From the cell containing the given text, extract its center point as (x, y) coordinate. 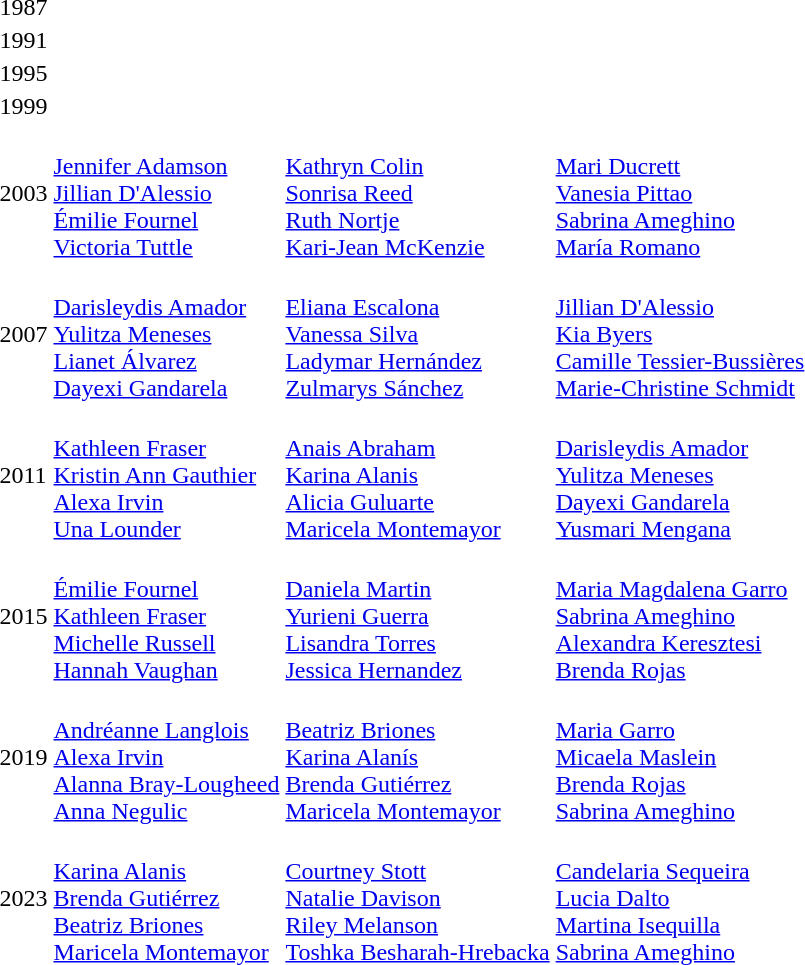
Beatriz BrionesKarina AlanísBrenda GutiérrezMaricela Montemayor (418, 757)
Anais Abraham Karina Alanis Alicia Guluarte Maricela Montemayor (418, 475)
Kathleen FraserKristin Ann Gauthier Alexa Irvin Una Lounder (166, 475)
Émilie FournelKathleen FraserMichelle RussellHannah Vaughan (166, 616)
Daniela MartinYurieni GuerraLisandra TorresJessica Hernandez (418, 616)
Darisleydis Amador Yulitza Meneses Lianet Álvarez Dayexi Gandarela (166, 334)
Eliana Escalona Vanessa Silva Ladymar Hernández Zulmarys Sánchez (418, 334)
Kathryn ColinSonrisa ReedRuth NortjeKari-Jean McKenzie (418, 193)
Jennifer AdamsonJillian D'AlessioÉmilie FournelVictoria Tuttle (166, 193)
Andréanne LangloisAlexa IrvinAlanna Bray-LougheedAnna Negulic (166, 757)
